Determine the [x, y] coordinate at the center of the cell enclosing the given text.  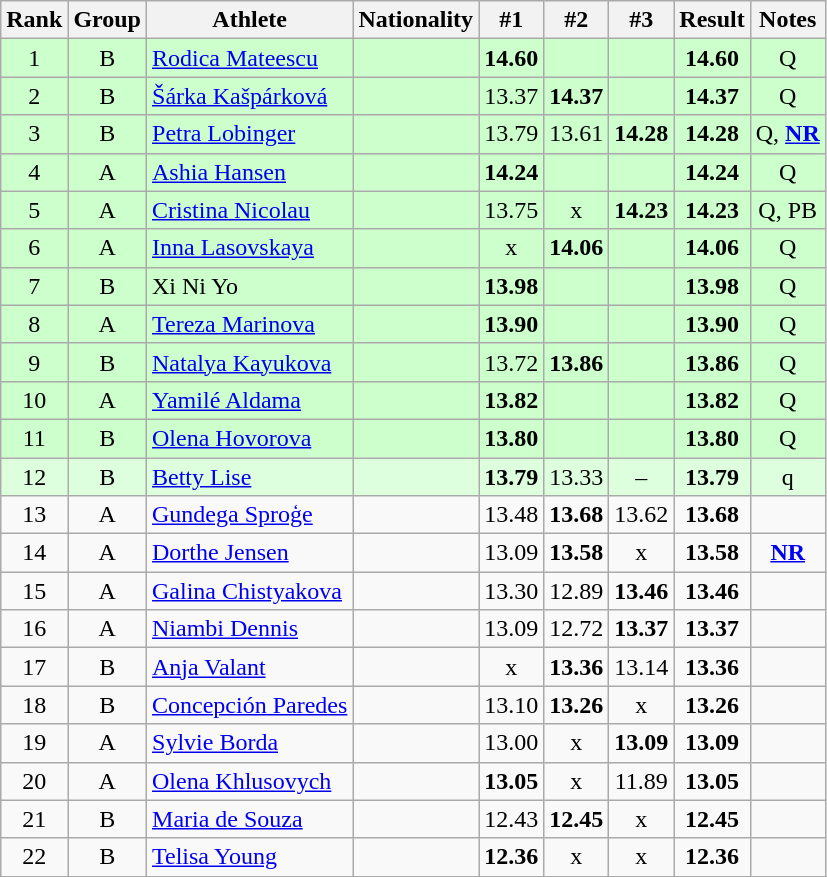
Šárka Kašpárková [250, 96]
Q, PB [788, 210]
7 [34, 286]
21 [34, 819]
Rodica Mateescu [250, 58]
Olena Khlusovych [250, 781]
#3 [642, 20]
Result [712, 20]
13.62 [642, 515]
#2 [576, 20]
13.75 [512, 210]
13.14 [642, 667]
4 [34, 172]
Rank [34, 20]
1 [34, 58]
3 [34, 134]
14 [34, 553]
12.89 [576, 591]
11 [34, 438]
Betty Lise [250, 477]
Telisa Young [250, 857]
Yamilé Aldama [250, 400]
Ashia Hansen [250, 172]
13.00 [512, 743]
15 [34, 591]
Dorthe Jensen [250, 553]
18 [34, 705]
Cristina Nicolau [250, 210]
17 [34, 667]
– [642, 477]
Xi Ni Yo [250, 286]
Olena Hovorova [250, 438]
Galina Chistyakova [250, 591]
#1 [512, 20]
Natalya Kayukova [250, 362]
Q, NR [788, 134]
Anja Valant [250, 667]
Niambi Dennis [250, 629]
q [788, 477]
22 [34, 857]
Maria de Souza [250, 819]
2 [34, 96]
9 [34, 362]
16 [34, 629]
Notes [788, 20]
Concepción Paredes [250, 705]
Inna Lasovskaya [250, 248]
8 [34, 324]
5 [34, 210]
13.30 [512, 591]
11.89 [642, 781]
Nationality [416, 20]
10 [34, 400]
12 [34, 477]
20 [34, 781]
13 [34, 515]
Petra Lobinger [250, 134]
Group [108, 20]
12.43 [512, 819]
NR [788, 553]
Tereza Marinova [250, 324]
6 [34, 248]
Sylvie Borda [250, 743]
19 [34, 743]
12.72 [576, 629]
13.33 [576, 477]
13.10 [512, 705]
13.48 [512, 515]
13.72 [512, 362]
Athlete [250, 20]
13.61 [576, 134]
Gundega Sproģe [250, 515]
